Output the (x, y) coordinate of the center of the cell containing the given text.  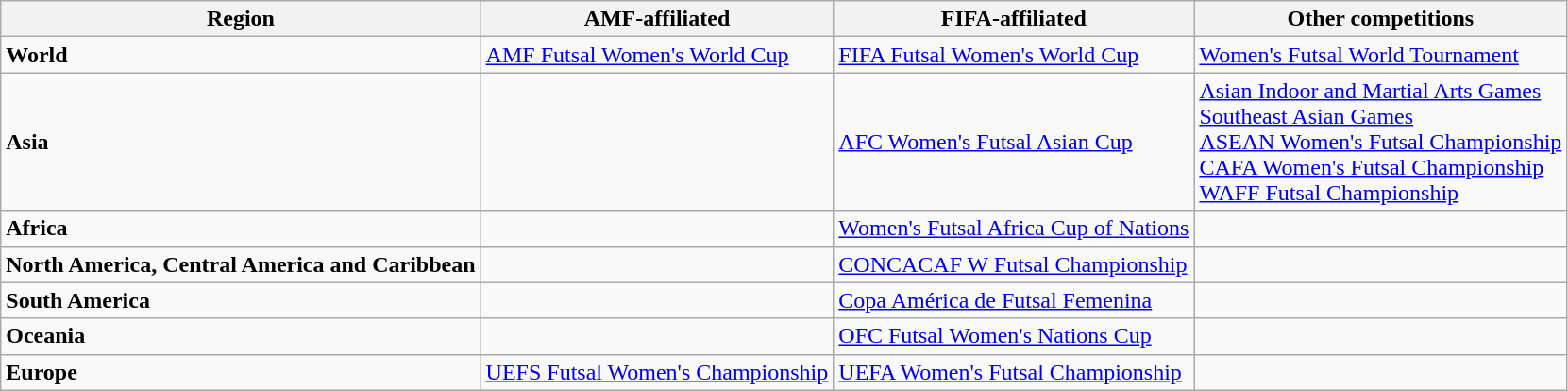
Other competitions (1380, 19)
North America, Central America and Caribbean (241, 264)
FIFA-affiliated (1014, 19)
World (241, 55)
FIFA Futsal Women's World Cup (1014, 55)
Africa (241, 229)
CONCACAF W Futsal Championship (1014, 264)
AMF Futsal Women's World Cup (657, 55)
Asian Indoor and Martial Arts GamesSoutheast Asian GamesASEAN Women's Futsal ChampionshipCAFA Women's Futsal ChampionshipWAFF Futsal Championship (1380, 142)
Copa América de Futsal Femenina (1014, 300)
AMF-affiliated (657, 19)
AFC Women's Futsal Asian Cup (1014, 142)
Women's Futsal Africa Cup of Nations (1014, 229)
UEFS Futsal Women's Championship (657, 372)
OFC Futsal Women's Nations Cup (1014, 336)
Region (241, 19)
UEFA Women's Futsal Championship (1014, 372)
Europe (241, 372)
South America (241, 300)
Women's Futsal World Tournament (1380, 55)
Asia (241, 142)
Oceania (241, 336)
